Search for the cell housing the specified text and yield its [x, y] center coordinate. 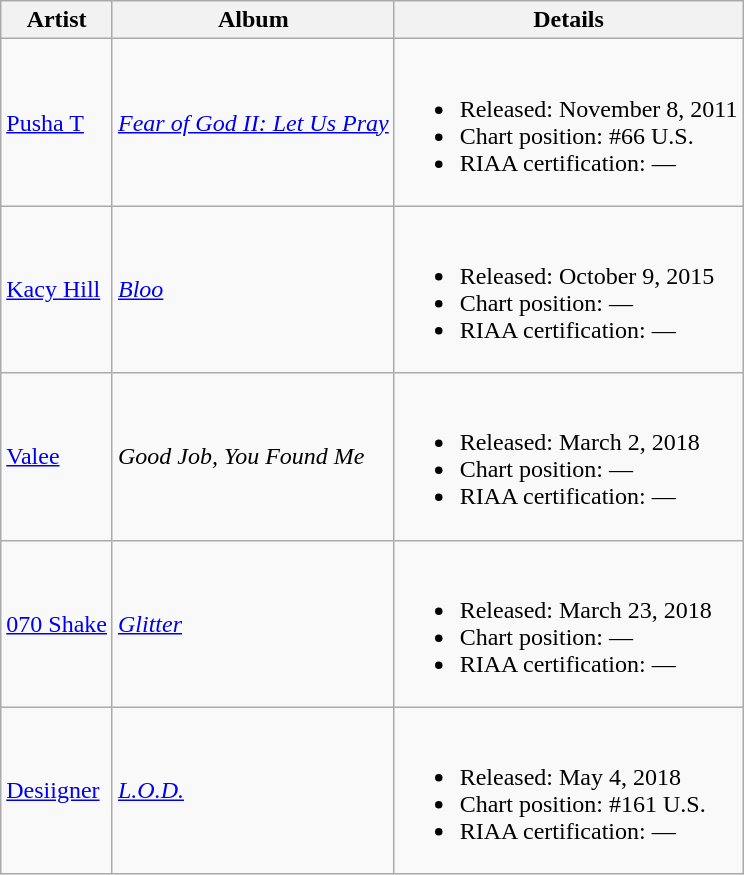
Details [568, 20]
Bloo [253, 290]
L.O.D. [253, 790]
Released: November 8, 2011Chart position: #66 U.S.RIAA certification: — [568, 122]
Album [253, 20]
Released: March 2, 2018Chart position: —RIAA certification: — [568, 456]
Fear of God II: Let Us Pray [253, 122]
Good Job, You Found Me [253, 456]
Desiigner [57, 790]
Pusha T [57, 122]
Glitter [253, 624]
Valee [57, 456]
Released: March 23, 2018Chart position: —RIAA certification: — [568, 624]
070 Shake [57, 624]
Artist [57, 20]
Released: October 9, 2015Chart position: —RIAA certification: — [568, 290]
Released: May 4, 2018Chart position: #161 U.S.RIAA certification: — [568, 790]
Kacy Hill [57, 290]
